Return (X, Y) of the center of cell containing provided text 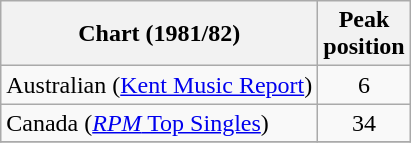
Chart (1981/82) (160, 34)
34 (364, 123)
6 (364, 85)
Australian (Kent Music Report) (160, 85)
Canada (RPM Top Singles) (160, 123)
Peakposition (364, 34)
